Return the (x, y) coordinate for the center point of the cell that contains the specified text.  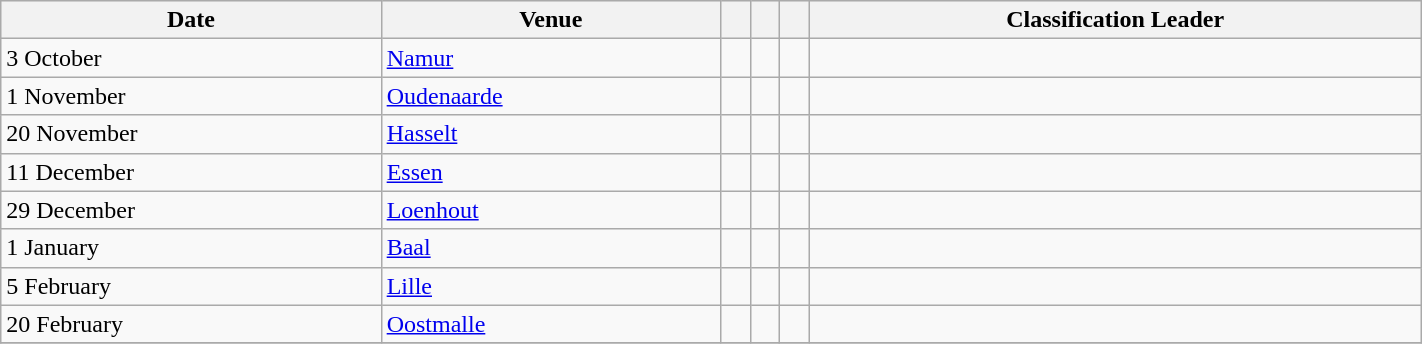
Hasselt (550, 134)
Classification Leader (1115, 20)
20 November (191, 134)
Oudenaarde (550, 96)
Essen (550, 172)
Venue (550, 20)
Namur (550, 58)
11 December (191, 172)
Date (191, 20)
5 February (191, 286)
Baal (550, 248)
Oostmalle (550, 324)
3 October (191, 58)
20 February (191, 324)
Loenhout (550, 210)
1 November (191, 96)
1 January (191, 248)
29 December (191, 210)
Lille (550, 286)
